Search for the cell housing the specified text and yield its (x, y) center coordinate. 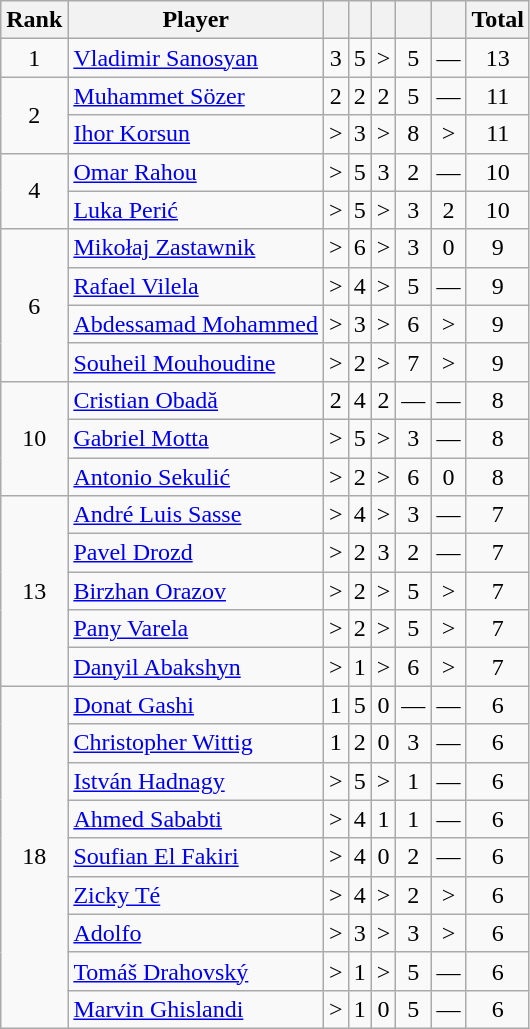
István Hadnagy (196, 781)
Danyil Abakshyn (196, 667)
Cristian Obadă (196, 400)
Marvin Ghislandi (196, 1009)
18 (34, 858)
Souheil Mouhoudine (196, 362)
Soufian El Fakiri (196, 857)
André Luis Sasse (196, 515)
Ahmed Sababti (196, 819)
Player (196, 20)
Mikołaj Zastawnik (196, 248)
Zicky Té (196, 895)
Tomáš Drahovský (196, 971)
Antonio Sekulić (196, 477)
Total (498, 20)
Luka Perić (196, 210)
Donat Gashi (196, 705)
Rank (34, 20)
Christopher Wittig (196, 743)
Omar Rahou (196, 172)
Pany Varela (196, 629)
Gabriel Motta (196, 438)
Vladimir Sanosyan (196, 58)
Birzhan Orazov (196, 591)
Pavel Drozd (196, 553)
Abdessamad Mohammed (196, 324)
Muhammet Sözer (196, 96)
Adolfo (196, 933)
Ihor Korsun (196, 134)
Rafael Vilela (196, 286)
